Output the [x, y] coordinate of the center of the cell containing the given text.  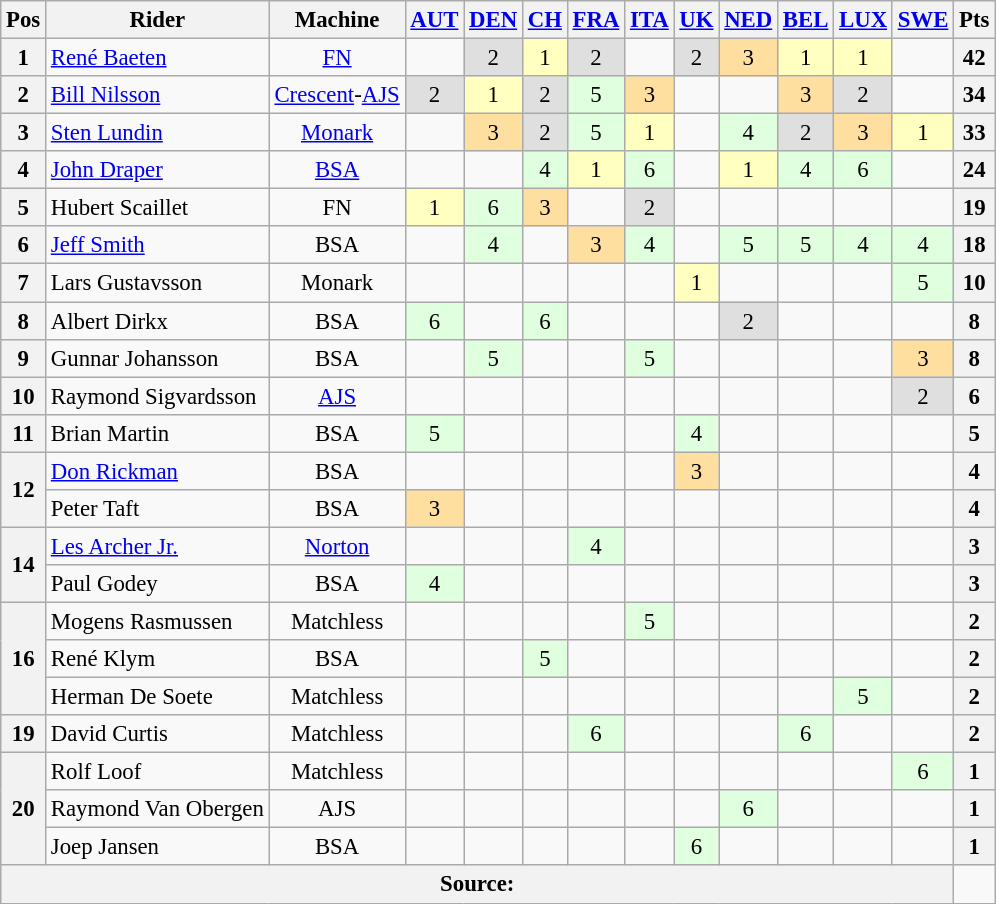
BEL [806, 20]
7 [24, 283]
Lars Gustavsson [158, 283]
Brian Martin [158, 433]
Sten Lundin [158, 133]
Jeff Smith [158, 245]
20 [24, 810]
Paul Godey [158, 584]
Rolf Loof [158, 772]
AUT [434, 20]
Les Archer Jr. [158, 546]
Rider [158, 20]
NED [748, 20]
Albert Dirkx [158, 321]
33 [974, 133]
Norton [337, 546]
Source: [478, 885]
Pts [974, 20]
9 [24, 358]
42 [974, 58]
12 [24, 490]
Bill Nilsson [158, 95]
Raymond Sigvardsson [158, 396]
UK [696, 20]
Pos [24, 20]
Machine [337, 20]
18 [974, 245]
René Klym [158, 659]
Hubert Scaillet [158, 208]
14 [24, 564]
11 [24, 433]
Herman De Soete [158, 697]
Joep Jansen [158, 847]
Gunnar Johansson [158, 358]
ITA [650, 20]
24 [974, 170]
Mogens Rasmussen [158, 621]
John Draper [158, 170]
Raymond Van Obergen [158, 809]
René Baeten [158, 58]
LUX [864, 20]
16 [24, 658]
SWE [922, 20]
Peter Taft [158, 509]
CH [544, 20]
34 [974, 95]
Don Rickman [158, 471]
DEN [494, 20]
Crescent-AJS [337, 95]
David Curtis [158, 734]
FRA [596, 20]
